Pinpoint the cell where the given text exists, returning its [x, y] midpoint coordinate. 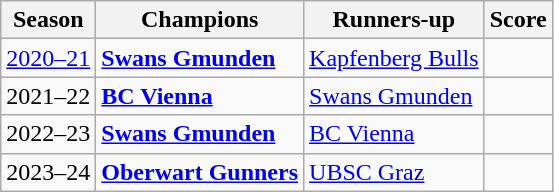
Season [48, 20]
2020–21 [48, 58]
Oberwart Gunners [200, 172]
Runners-up [394, 20]
Score [518, 20]
2022–23 [48, 134]
2023–24 [48, 172]
UBSC Graz [394, 172]
Kapfenberg Bulls [394, 58]
2021–22 [48, 96]
Champions [200, 20]
